Locate the cell with the specified text and output its [X, Y] center coordinate. 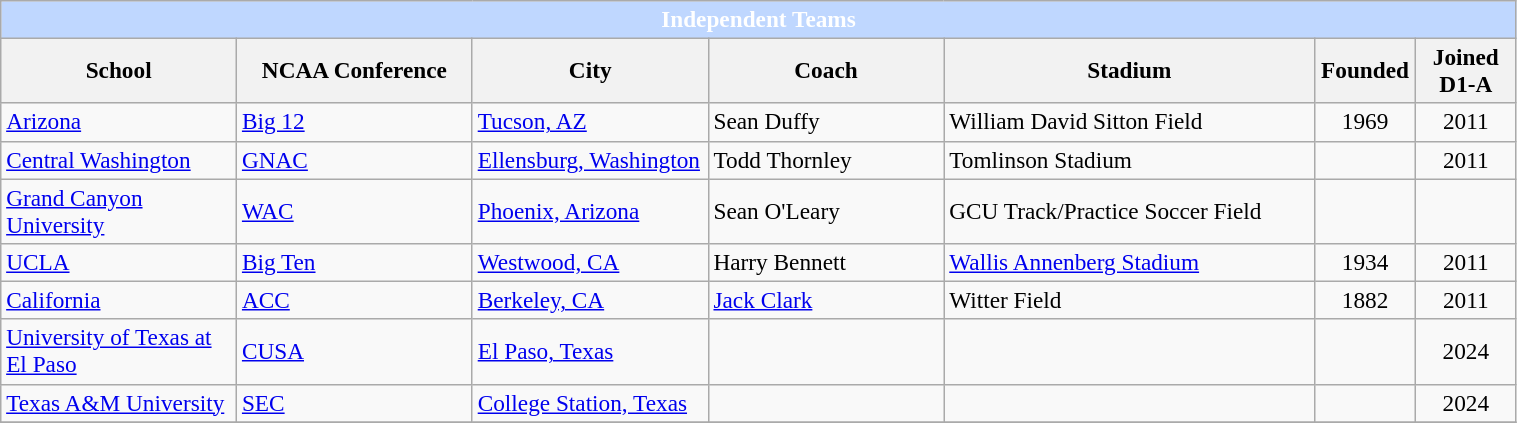
1969 [1366, 122]
City [590, 70]
Phoenix, Arizona [590, 210]
Tucson, AZ [590, 122]
Coach [826, 70]
GNAC [355, 160]
Berkeley, CA [590, 300]
Witter Field [1130, 300]
Harry Bennett [826, 262]
NCAA Conference [355, 70]
University of Texas at El Paso [119, 352]
Sean O'Leary [826, 210]
Central Washington [119, 160]
Westwood, CA [590, 262]
School [119, 70]
Founded [1366, 70]
ACC [355, 300]
El Paso, Texas [590, 352]
William David Sitton Field [1130, 122]
1882 [1366, 300]
Independent Teams [758, 19]
College Station, Texas [590, 403]
SEC [355, 403]
Grand Canyon University [119, 210]
Big Ten [355, 262]
Big 12 [355, 122]
Ellensburg, Washington [590, 160]
Jack Clark [826, 300]
Stadium [1130, 70]
WAC [355, 210]
Arizona [119, 122]
Tomlinson Stadium [1130, 160]
California [119, 300]
Sean Duffy [826, 122]
Joined D1-A [1466, 70]
Todd Thornley [826, 160]
Wallis Annenberg Stadium [1130, 262]
1934 [1366, 262]
GCU Track/Practice Soccer Field [1130, 210]
Texas A&M University [119, 403]
CUSA [355, 352]
UCLA [119, 262]
